Search for the cell housing the specified text and yield its [X, Y] center coordinate. 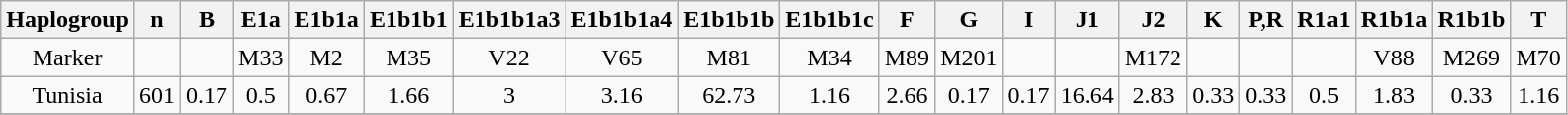
0.67 [326, 95]
E1b1a [326, 20]
E1b1b1a3 [509, 20]
V65 [622, 57]
2.66 [907, 95]
P,R [1265, 20]
J1 [1088, 20]
M201 [969, 57]
E1b1b1 [408, 20]
n [156, 20]
E1b1b1a4 [622, 20]
M269 [1471, 57]
R1b1a [1394, 20]
3 [509, 95]
V22 [509, 57]
E1a [261, 20]
T [1538, 20]
M35 [408, 57]
R1a1 [1324, 20]
16.64 [1088, 95]
I [1028, 20]
E1b1b1b [730, 20]
Marker [67, 57]
Haplogroup [67, 20]
E1b1b1c [829, 20]
M2 [326, 57]
M172 [1153, 57]
1.66 [408, 95]
F [907, 20]
601 [156, 95]
M34 [829, 57]
B [206, 20]
3.16 [622, 95]
J2 [1153, 20]
M33 [261, 57]
1.83 [1394, 95]
R1b1b [1471, 20]
M81 [730, 57]
M70 [1538, 57]
G [969, 20]
62.73 [730, 95]
M89 [907, 57]
Tunisia [67, 95]
V88 [1394, 57]
2.83 [1153, 95]
K [1214, 20]
